Identify which cell holds the provided text, then report its (x, y) central coordinate. 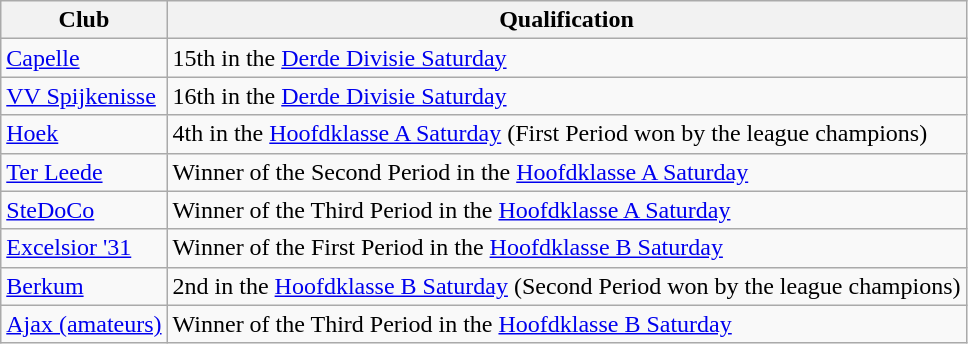
Excelsior '31 (84, 248)
Club (84, 20)
4th in the Hoofdklasse A Saturday (First Period won by the league champions) (566, 134)
Berkum (84, 286)
16th in the Derde Divisie Saturday (566, 96)
Ajax (amateurs) (84, 324)
Qualification (566, 20)
Winner of the First Period in the Hoofdklasse B Saturday (566, 248)
Capelle (84, 58)
Winner of the Third Period in the Hoofdklasse B Saturday (566, 324)
Winner of the Third Period in the Hoofdklasse A Saturday (566, 210)
2nd in the Hoofdklasse B Saturday (Second Period won by the league champions) (566, 286)
Hoek (84, 134)
VV Spijkenisse (84, 96)
Winner of the Second Period in the Hoofdklasse A Saturday (566, 172)
Ter Leede (84, 172)
SteDoCo (84, 210)
15th in the Derde Divisie Saturday (566, 58)
